Pinpoint the cell where the given text exists, returning its [X, Y] midpoint coordinate. 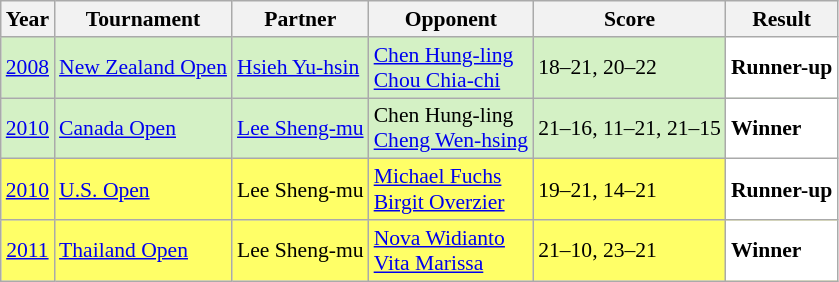
Canada Open [143, 128]
Thailand Open [143, 250]
Score [630, 19]
18–21, 20–22 [630, 68]
Chen Hung-ling Chou Chia-chi [451, 68]
19–21, 14–21 [630, 190]
21–16, 11–21, 21–15 [630, 128]
Opponent [451, 19]
Year [28, 19]
2011 [28, 250]
21–10, 23–21 [630, 250]
Michael Fuchs Birgit Overzier [451, 190]
Partner [300, 19]
New Zealand Open [143, 68]
Result [782, 19]
Tournament [143, 19]
Hsieh Yu-hsin [300, 68]
U.S. Open [143, 190]
2008 [28, 68]
Nova Widianto Vita Marissa [451, 250]
Chen Hung-ling Cheng Wen-hsing [451, 128]
